For the text-containing cell, return its midpoint in [x, y] coordinate format. 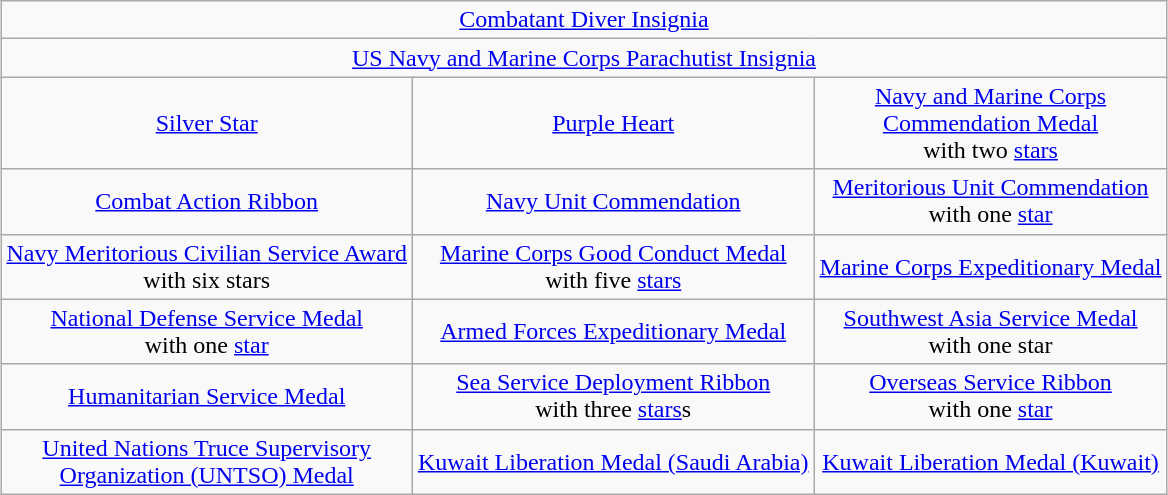
Armed Forces Expeditionary Medal [613, 332]
Navy Meritorious Civilian Service Awardwith six stars [206, 266]
US Navy and Marine Corps Parachutist Insignia [584, 58]
Sea Service Deployment Ribbonwith three starss [613, 396]
Marine Corps Good Conduct Medalwith five stars [613, 266]
Marine Corps Expeditionary Medal [990, 266]
Combatant Diver Insignia [584, 20]
Humanitarian Service Medal [206, 396]
Meritorious Unit Commendationwith one star [990, 202]
National Defense Service Medalwith one star [206, 332]
Kuwait Liberation Medal (Saudi Arabia) [613, 462]
Combat Action Ribbon [206, 202]
United Nations Truce SupervisoryOrganization (UNTSO) Medal [206, 462]
Kuwait Liberation Medal (Kuwait) [990, 462]
Purple Heart [613, 123]
Overseas Service Ribbonwith one star [990, 396]
Southwest Asia Service Medalwith one star [990, 332]
Silver Star [206, 123]
Navy Unit Commendation [613, 202]
Navy and Marine CorpsCommendation Medalwith two stars [990, 123]
